Extract the [x, y] coordinate from the center of the cell holding the provided text.  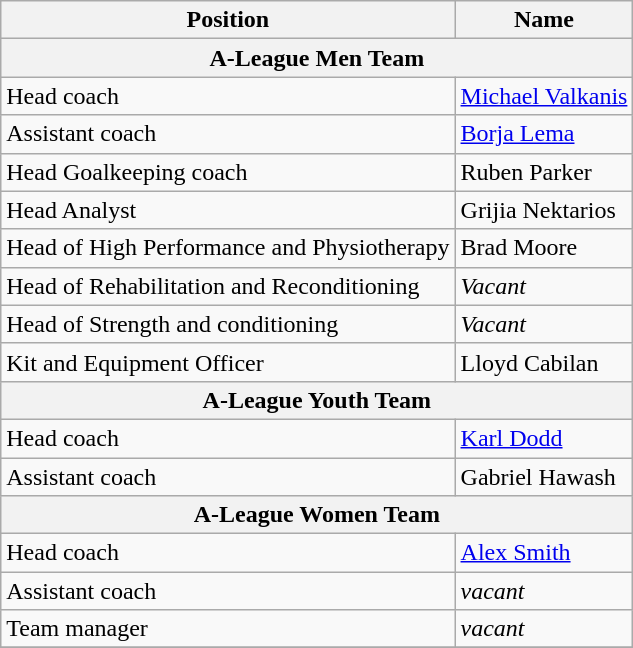
Head of Strength and conditioning [228, 324]
A-League Women Team [317, 515]
Borja Lema [544, 134]
A-League Youth Team [317, 400]
Grijia Nektarios [544, 210]
Gabriel Hawash [544, 477]
Ruben Parker [544, 172]
Head of Rehabilitation and Reconditioning [228, 286]
Head Analyst [228, 210]
Lloyd Cabilan [544, 362]
Kit and Equipment Officer [228, 362]
Head of High Performance and Physiotherapy [228, 248]
Karl Dodd [544, 438]
Team manager [228, 629]
A-League Men Team [317, 58]
Head Goalkeeping coach [228, 172]
Michael Valkanis [544, 96]
Brad Moore [544, 248]
Position [228, 20]
Name [544, 20]
Alex Smith [544, 553]
